Find where the given text appears and provide that cell's center as [X, Y] coordinate. 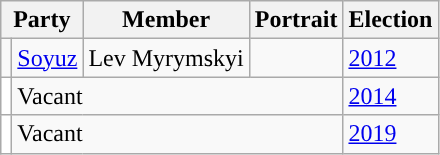
Member [166, 20]
2014 [390, 96]
Soyuz [48, 58]
Portrait [296, 20]
Lev Myrymskyi [166, 58]
Party [42, 20]
2019 [390, 134]
Election [390, 20]
2012 [390, 58]
